Provide the (X, Y) coordinate of the cell's center where the given text is located.  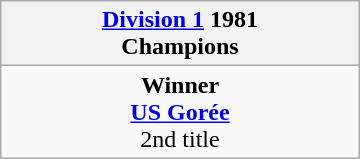
Division 1 1981Champions (180, 34)
WinnerUS Gorée2nd title (180, 112)
